Detect which cell encompasses the target text, then output its (X, Y) center coordinate. 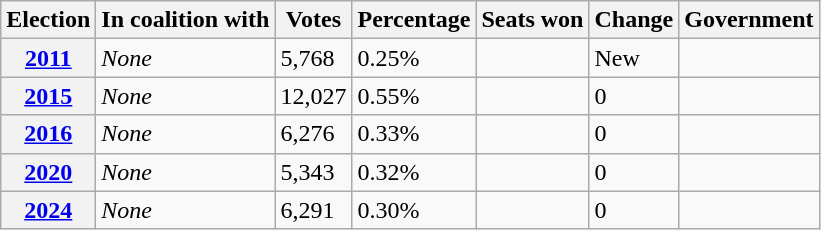
2011 (48, 58)
Percentage (414, 20)
Government (749, 20)
0.25% (414, 58)
New (634, 58)
0.55% (414, 96)
Change (634, 20)
Seats won (532, 20)
6,291 (314, 210)
5,768 (314, 58)
2015 (48, 96)
0.32% (414, 172)
0.30% (414, 210)
2020 (48, 172)
6,276 (314, 134)
Votes (314, 20)
In coalition with (186, 20)
Election (48, 20)
2016 (48, 134)
2024 (48, 210)
5,343 (314, 172)
12,027 (314, 96)
0.33% (414, 134)
